Provide the (X, Y) coordinate of the cell's center where the given text is located.  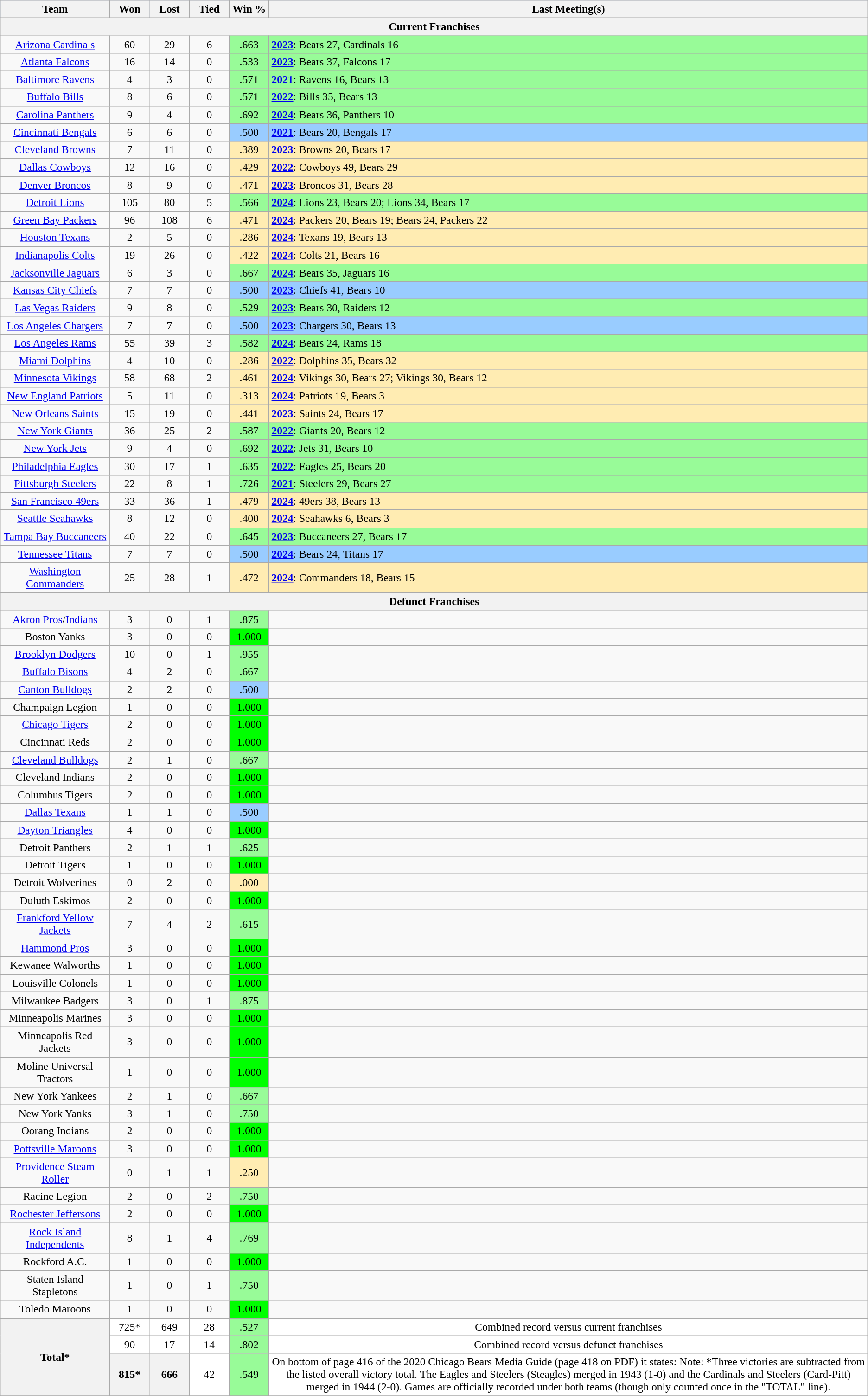
Minneapolis Marines (55, 1018)
2023: Bears 30, Raiders 12 (568, 308)
.635 (249, 466)
108 (169, 220)
Minneapolis Red Jackets (55, 1042)
Louisville Colonels (55, 983)
.566 (249, 202)
2022: Bills 35, Bears 13 (568, 97)
2024: Seahawks 6, Bears 3 (568, 519)
New York Jets (55, 448)
Los Angeles Rams (55, 343)
649 (169, 1327)
Buffalo Bisons (55, 672)
.615 (249, 924)
.533 (249, 62)
.663 (249, 44)
90 (130, 1345)
Carolina Panthers (55, 115)
Moline Universal Tractors (55, 1072)
Current Franchises (434, 26)
2024: Lions 23, Bears 20; Lions 34, Bears 17 (568, 202)
Seattle Seahawks (55, 519)
26 (169, 255)
Houston Texans (55, 238)
Tampa Bay Buccaneers (55, 536)
Green Bay Packers (55, 220)
2024: Colts 21, Bears 16 (568, 255)
815* (130, 1374)
Cincinnati Bengals (55, 132)
Tennessee Titans (55, 554)
Rockford A.C. (55, 1261)
Cleveland Indians (55, 777)
Lost (169, 9)
Won (130, 9)
2022: Giants 20, Bears 12 (568, 431)
60 (130, 44)
2023: Bears 37, Falcons 17 (568, 62)
Denver Broncos (55, 185)
68 (169, 378)
666 (169, 1374)
.955 (249, 654)
Team (55, 9)
105 (130, 202)
2023: Chargers 30, Bears 13 (568, 325)
Jacksonville Jaguars (55, 273)
Milwaukee Badgers (55, 1001)
Akron Pros/Indians (55, 619)
2022: Cowboys 49, Bears 29 (568, 167)
2024: Bears 24, Titans 17 (568, 554)
.313 (249, 396)
.389 (249, 149)
Providence Steam Roller (55, 1173)
.250 (249, 1173)
.461 (249, 378)
Frankford Yellow Jackets (55, 924)
Last Meeting(s) (568, 9)
Philadelphia Eagles (55, 466)
2022: Jets 31, Bears 10 (568, 448)
New England Patriots (55, 396)
Combined record versus defunct franchises (568, 1345)
2024: Packers 20, Bears 19; Bears 24, Packers 22 (568, 220)
Columbus Tigers (55, 795)
Hammond Pros (55, 948)
Defunct Franchises (434, 601)
Detroit Wolverines (55, 882)
.400 (249, 519)
33 (130, 501)
Arizona Cardinals (55, 44)
2021: Bears 20, Bengals 17 (568, 132)
Champaign Legion (55, 707)
2022: Dolphins 35, Bears 32 (568, 360)
2023: Browns 20, Bears 17 (568, 149)
Miami Dolphins (55, 360)
40 (130, 536)
2024: Bears 35, Jaguars 16 (568, 273)
Detroit Lions (55, 202)
29 (169, 44)
San Francisco 49ers (55, 501)
2024: 49ers 38, Bears 13 (568, 501)
2024: Texans 19, Bears 13 (568, 238)
Racine Legion (55, 1196)
Rochester Jeffersons (55, 1214)
2023: Chiefs 41, Bears 10 (568, 290)
55 (130, 343)
2024: Bears 36, Panthers 10 (568, 115)
Boston Yanks (55, 637)
Cleveland Browns (55, 149)
Brooklyn Dodgers (55, 654)
2024: Commanders 18, Bears 15 (568, 577)
.000 (249, 882)
.726 (249, 483)
.587 (249, 431)
Kewanee Walworths (55, 965)
2021: Ravens 16, Bears 13 (568, 79)
15 (130, 413)
96 (130, 220)
58 (130, 378)
Detroit Panthers (55, 848)
2023: Bears 27, Cardinals 16 (568, 44)
New York Giants (55, 431)
.429 (249, 167)
Rock Island Independents (55, 1238)
.625 (249, 848)
Dallas Texans (55, 812)
Pittsburgh Steelers (55, 483)
.549 (249, 1374)
42 (209, 1374)
Atlanta Falcons (55, 62)
Combined record versus current franchises (568, 1327)
.422 (249, 255)
Cleveland Bulldogs (55, 759)
725* (130, 1327)
Minnesota Vikings (55, 378)
2023: Buccaneers 27, Bears 17 (568, 536)
Baltimore Ravens (55, 79)
.441 (249, 413)
.479 (249, 501)
2023: Broncos 31, Bears 28 (568, 185)
Toledo Maroons (55, 1309)
2024: Vikings 30, Bears 27; Vikings 30, Bears 12 (568, 378)
80 (169, 202)
Washington Commanders (55, 577)
Dayton Triangles (55, 830)
.527 (249, 1327)
.582 (249, 343)
2021: Steelers 29, Bears 27 (568, 483)
Canton Bulldogs (55, 689)
.472 (249, 577)
New York Yanks (55, 1113)
Dallas Cowboys (55, 167)
Pottsville Maroons (55, 1149)
Kansas City Chiefs (55, 290)
2022: Eagles 25, Bears 20 (568, 466)
30 (130, 466)
2024: Patriots 19, Bears 3 (568, 396)
Staten Island Stapletons (55, 1285)
Los Angeles Chargers (55, 325)
Detroit Tigers (55, 865)
New York Yankees (55, 1096)
Oorang Indians (55, 1131)
.802 (249, 1345)
Buffalo Bills (55, 97)
39 (169, 343)
2023: Saints 24, Bears 17 (568, 413)
.769 (249, 1238)
Duluth Eskimos (55, 900)
Tied (209, 9)
Win % (249, 9)
Total* (55, 1357)
Cincinnati Reds (55, 742)
New Orleans Saints (55, 413)
.529 (249, 308)
Las Vegas Raiders (55, 308)
.645 (249, 536)
2024: Bears 24, Rams 18 (568, 343)
Chicago Tigers (55, 724)
Indianapolis Colts (55, 255)
